Capture the cell that displays the provided text and extract its [x, y] central coordinate. 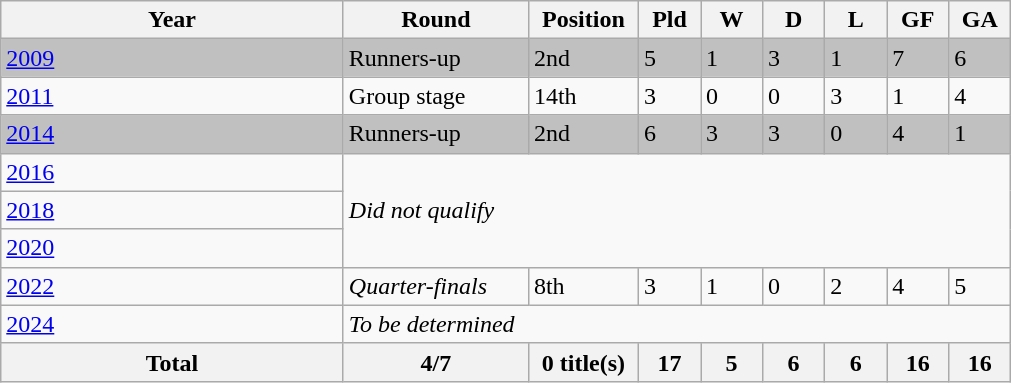
17 [669, 362]
8th [583, 286]
2014 [172, 134]
2018 [172, 210]
2009 [172, 58]
Quarter-finals [436, 286]
Pld [669, 20]
7 [918, 58]
L [856, 20]
GF [918, 20]
0 title(s) [583, 362]
GA [980, 20]
2011 [172, 96]
W [731, 20]
4/7 [436, 362]
2 [856, 286]
Position [583, 20]
2024 [172, 324]
Group stage [436, 96]
D [794, 20]
2016 [172, 172]
2020 [172, 248]
Year [172, 20]
Total [172, 362]
Did not qualify [677, 210]
To be determined [677, 324]
Round [436, 20]
2022 [172, 286]
14th [583, 96]
